Scan for the cell matching the given text and deliver its (X, Y) coordinate at center. 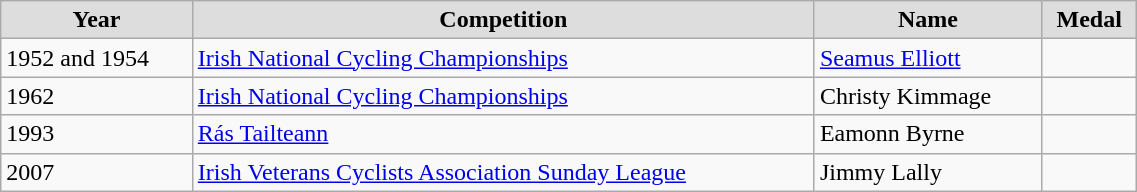
Jimmy Lally (928, 172)
Eamonn Byrne (928, 134)
Irish Veterans Cyclists Association Sunday League (503, 172)
1962 (97, 96)
Year (97, 20)
Rás Tailteann (503, 134)
1993 (97, 134)
Seamus Elliott (928, 58)
2007 (97, 172)
Name (928, 20)
1952 and 1954 (97, 58)
Christy Kimmage (928, 96)
Medal (1090, 20)
Competition (503, 20)
